From the cell containing the given text, extract its center point as (X, Y) coordinate. 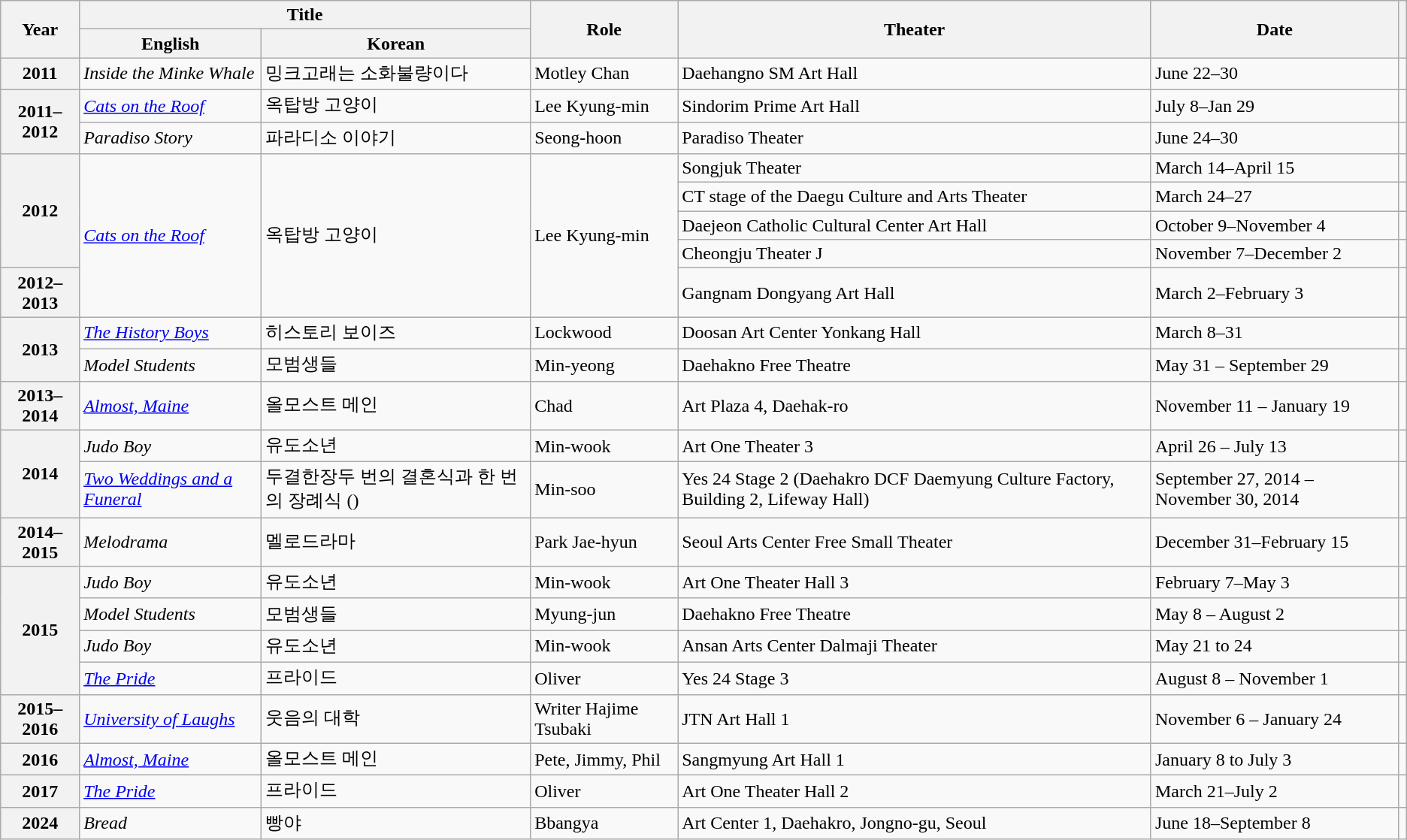
Min-yeong (604, 365)
November 11 – January 19 (1275, 406)
2013 (41, 349)
May 21 to 24 (1275, 646)
Myung-jun (604, 615)
Melodrama (171, 542)
Gangnam Dongyang Art Hall (915, 293)
January 8 to July 3 (1275, 759)
Pete, Jimmy, Phil (604, 759)
두결한장두 번의 결혼식과 한 번의 장례식 () (396, 490)
April 26 – July 13 (1275, 446)
2024 (41, 823)
November 6 – January 24 (1275, 718)
Seoul Arts Center Free Small Theater (915, 542)
Paradiso Theater (915, 138)
빵야 (396, 823)
September 27, 2014 – November 30, 2014 (1275, 490)
Doosan Art Center Yonkang Hall (915, 334)
Writer Hajime Tsubaki (604, 718)
Chad (604, 406)
June 24–30 (1275, 138)
March 24–27 (1275, 197)
Role (604, 29)
2017 (41, 792)
Songjuk Theater (915, 168)
Korean (396, 44)
Daehangno SM Art Hall (915, 74)
Sangmyung Art Hall 1 (915, 759)
March 8–31 (1275, 334)
2015 (41, 630)
Yes 24 Stage 3 (915, 678)
2014–2015 (41, 542)
JTN Art Hall 1 (915, 718)
Theater (915, 29)
Bread (171, 823)
Lockwood (604, 334)
May 8 – August 2 (1275, 615)
2012–2013 (41, 293)
Seong-hoon (604, 138)
Daejeon Catholic Cultural Center Art Hall (915, 225)
Two Weddings and a Funeral (171, 490)
CT stage of the Daegu Culture and Arts Theater (915, 197)
웃음의 대학 (396, 718)
히스토리 보이즈 (396, 334)
밍크고래는 소화불량이다 (396, 74)
Art Center 1, Daehakro, Jongno-gu, Seoul (915, 823)
Inside the Minke Whale (171, 74)
2015–2016 (41, 718)
March 2–February 3 (1275, 293)
May 31 – September 29 (1275, 365)
Ansan Arts Center Dalmaji Theater (915, 646)
Title (305, 15)
Date (1275, 29)
March 14–April 15 (1275, 168)
Art One Theater 3 (915, 446)
November 7–December 2 (1275, 254)
July 8–Jan 29 (1275, 105)
Motley Chan (604, 74)
2014 (41, 473)
2013–2014 (41, 406)
Park Jae-hyun (604, 542)
June 22–30 (1275, 74)
파라디소 이야기 (396, 138)
Art One Theater Hall 3 (915, 583)
March 21–July 2 (1275, 792)
Sindorim Prime Art Hall (915, 105)
December 31–February 15 (1275, 542)
Yes 24 Stage 2 (Daehakro DCF Daemyung Culture Factory, Building 2, Lifeway Hall) (915, 490)
2011 (41, 74)
Cheongju Theater J (915, 254)
Art Plaza 4, Daehak-ro (915, 406)
Art One Theater Hall 2 (915, 792)
멜로드라마 (396, 542)
February 7–May 3 (1275, 583)
The History Boys (171, 334)
Min-soo (604, 490)
Year (41, 29)
2016 (41, 759)
June 18–September 8 (1275, 823)
August 8 – November 1 (1275, 678)
Paradiso Story (171, 138)
2011–2012 (41, 122)
2012 (41, 211)
University of Laughs (171, 718)
October 9–November 4 (1275, 225)
English (171, 44)
Bbangya (604, 823)
